Capture the cell that displays the provided text and extract its [X, Y] central coordinate. 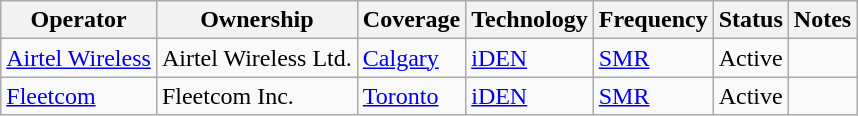
Calgary [411, 58]
Notes [822, 20]
Operator [79, 20]
Toronto [411, 96]
Frequency [653, 20]
Coverage [411, 20]
Fleetcom Inc. [256, 96]
Ownership [256, 20]
Fleetcom [79, 96]
Airtel Wireless Ltd. [256, 58]
Airtel Wireless [79, 58]
Status [750, 20]
Technology [530, 20]
